Scan for the cell matching the given text and deliver its (X, Y) coordinate at center. 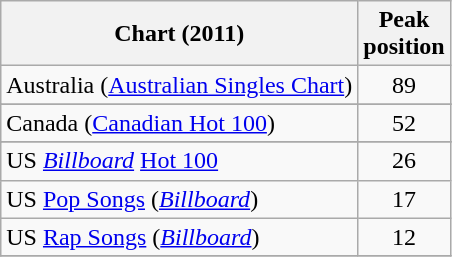
Australia (Australian Singles Chart) (180, 85)
US Rap Songs (Billboard) (180, 237)
17 (404, 199)
Chart (2011) (180, 34)
12 (404, 237)
Canada (Canadian Hot 100) (180, 123)
Peakposition (404, 34)
US Pop Songs (Billboard) (180, 199)
52 (404, 123)
89 (404, 85)
26 (404, 161)
US Billboard Hot 100 (180, 161)
